Locate the cell with the specified text and output its [x, y] center coordinate. 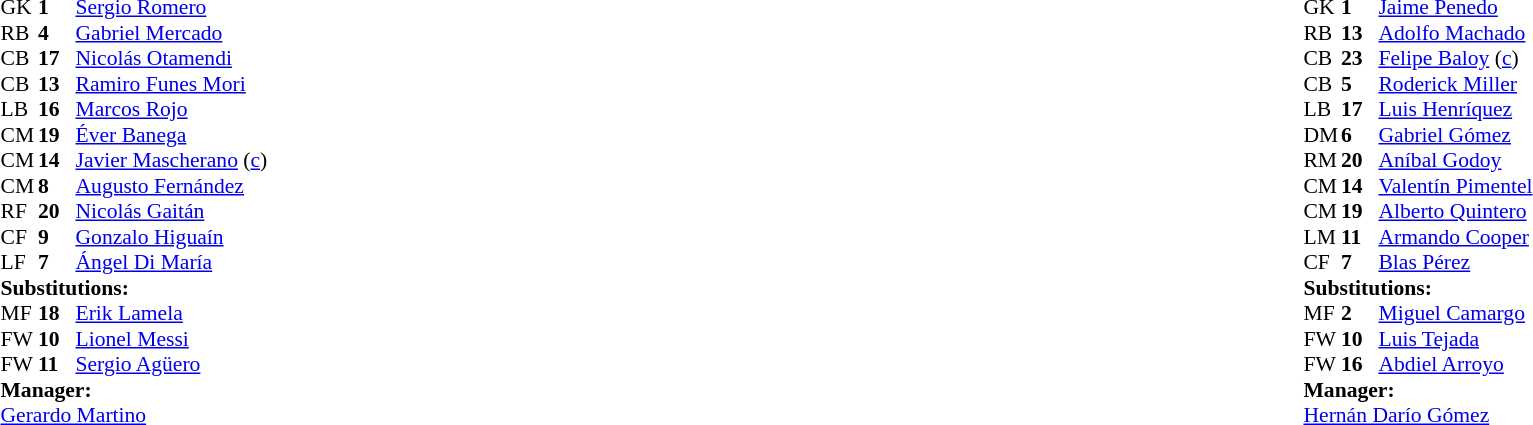
Lionel Messi [172, 339]
Gabriel Mercado [172, 33]
8 [57, 186]
Sergio Agüero [172, 365]
Abdiel Arroyo [1455, 365]
Valentín Pimentel [1455, 186]
Blas Pérez [1455, 263]
9 [57, 237]
Erik Lamela [172, 313]
Ángel Di María [172, 263]
Miguel Camargo [1455, 313]
DM [1322, 135]
Nicolás Gaitán [172, 211]
23 [1360, 59]
Gonzalo Higuaín [172, 237]
6 [1360, 135]
Adolfo Machado [1455, 33]
2 [1360, 313]
5 [1360, 84]
4 [57, 33]
RF [19, 211]
Gabriel Gómez [1455, 135]
LM [1322, 237]
Alberto Quintero [1455, 211]
Luis Tejada [1455, 339]
18 [57, 313]
Aníbal Godoy [1455, 161]
Augusto Fernández [172, 186]
Armando Cooper [1455, 237]
Roderick Miller [1455, 84]
Éver Banega [172, 135]
Nicolás Otamendi [172, 59]
Ramiro Funes Mori [172, 84]
RM [1322, 161]
Javier Mascherano (c) [172, 161]
Felipe Baloy (c) [1455, 59]
Luis Henríquez [1455, 109]
LF [19, 263]
Marcos Rojo [172, 109]
